Extract the [x, y] coordinate from the center of the cell holding the provided text.  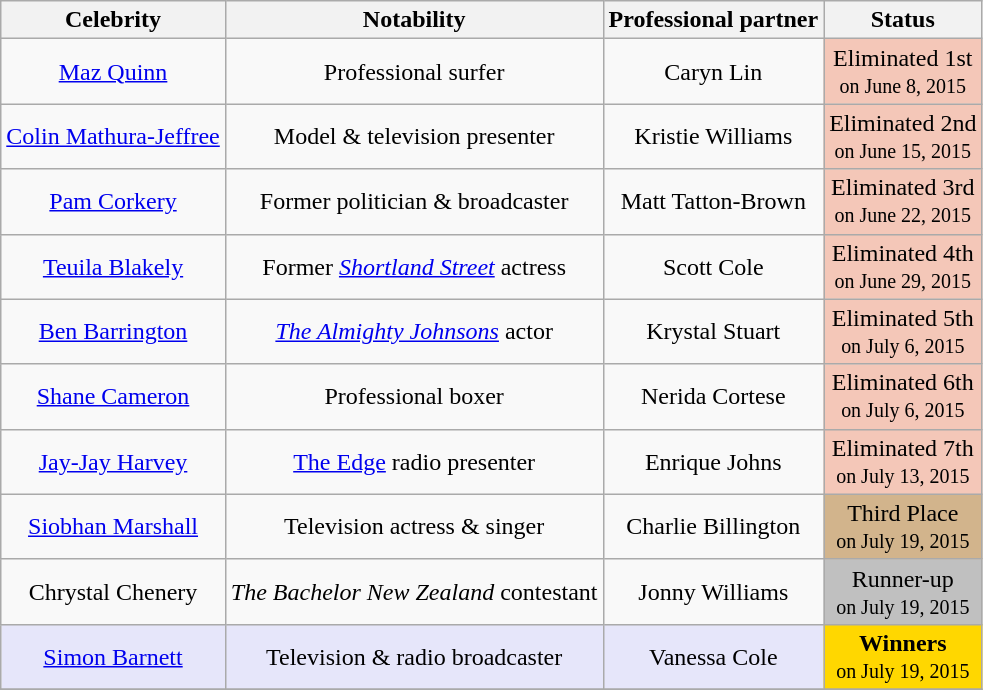
Professional partner [714, 20]
Enrique Johns [714, 462]
Professional boxer [414, 396]
Eliminated 5thon July 6, 2015 [903, 332]
Television & radio broadcaster [414, 656]
Vanessa Cole [714, 656]
Eliminated 1ston June 8, 2015 [903, 72]
Shane Cameron [114, 396]
Celebrity [114, 20]
Charlie Billington [714, 526]
Jonny Williams [714, 592]
The Edge radio presenter [414, 462]
Scott Cole [714, 266]
Status [903, 20]
The Almighty Johnsons actor [414, 332]
Runner-upon July 19, 2015 [903, 592]
Nerida Cortese [714, 396]
Chrystal Chenery [114, 592]
Eliminated 6thon July 6, 2015 [903, 396]
Television actress & singer [414, 526]
Former politician & broadcaster [414, 202]
Teuila Blakely [114, 266]
Matt Tatton-Brown [714, 202]
Eliminated 7thon July 13, 2015 [903, 462]
Third Placeon July 19, 2015 [903, 526]
Eliminated 3rdon June 22, 2015 [903, 202]
The Bachelor New Zealand contestant [414, 592]
Winnerson July 19, 2015 [903, 656]
Simon Barnett [114, 656]
Caryn Lin [714, 72]
Notability [414, 20]
Former Shortland Street actress [414, 266]
Model & television presenter [414, 136]
Kristie Williams [714, 136]
Ben Barrington [114, 332]
Siobhan Marshall [114, 526]
Colin Mathura-Jeffree [114, 136]
Pam Corkery [114, 202]
Eliminated 2ndon June 15, 2015 [903, 136]
Jay-Jay Harvey [114, 462]
Maz Quinn [114, 72]
Krystal Stuart [714, 332]
Eliminated 4thon June 29, 2015 [903, 266]
Professional surfer [414, 72]
